Capture the cell that displays the provided text and extract its (X, Y) central coordinate. 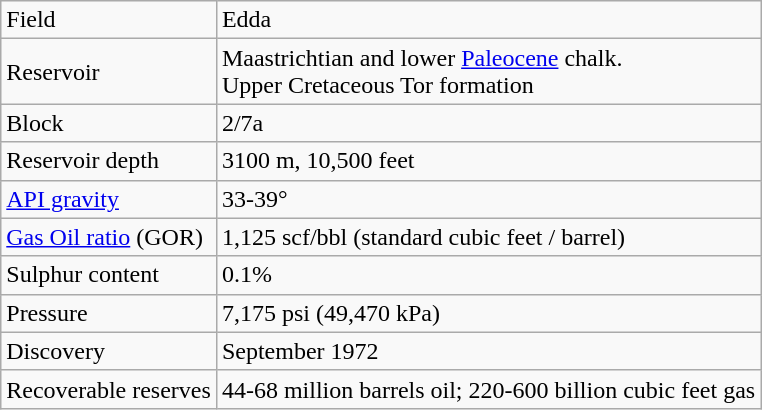
September 1972 (488, 351)
Sulphur content (109, 275)
Pressure (109, 313)
1,125 scf/bbl (standard cubic feet / barrel) (488, 237)
0.1% (488, 275)
Maastrichtian and lower Paleocene chalk.Upper Cretaceous Tor formation (488, 72)
API gravity (109, 199)
33-39° (488, 199)
Edda (488, 20)
Field (109, 20)
44-68 million barrels oil; 220-600 billion cubic feet gas (488, 389)
Block (109, 123)
3100 m, 10,500 feet (488, 161)
Reservoir (109, 72)
Recoverable reserves (109, 389)
2/7a (488, 123)
Discovery (109, 351)
7,175 psi (49,470 kPa) (488, 313)
Reservoir depth (109, 161)
Gas Oil ratio (GOR) (109, 237)
